Capture the cell that displays the provided text and extract its (x, y) central coordinate. 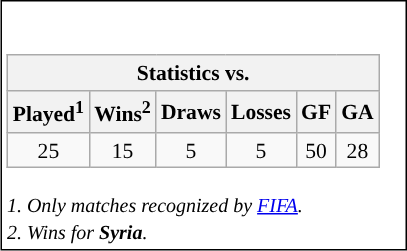
Played1 (48, 112)
15 (122, 150)
Losses (261, 112)
25 (48, 150)
Statistics vs. Played1 Wins2 Draws Losses GF GA 25 15 5 5 50 28 1. Only matches recognized by FIFA. 2. Wins for Syria. (204, 124)
Wins2 (122, 112)
50 (316, 150)
28 (358, 150)
GA (358, 112)
GF (316, 112)
Statistics vs. (194, 73)
Draws (191, 112)
